For the text-containing cell, return its midpoint in [X, Y] coordinate format. 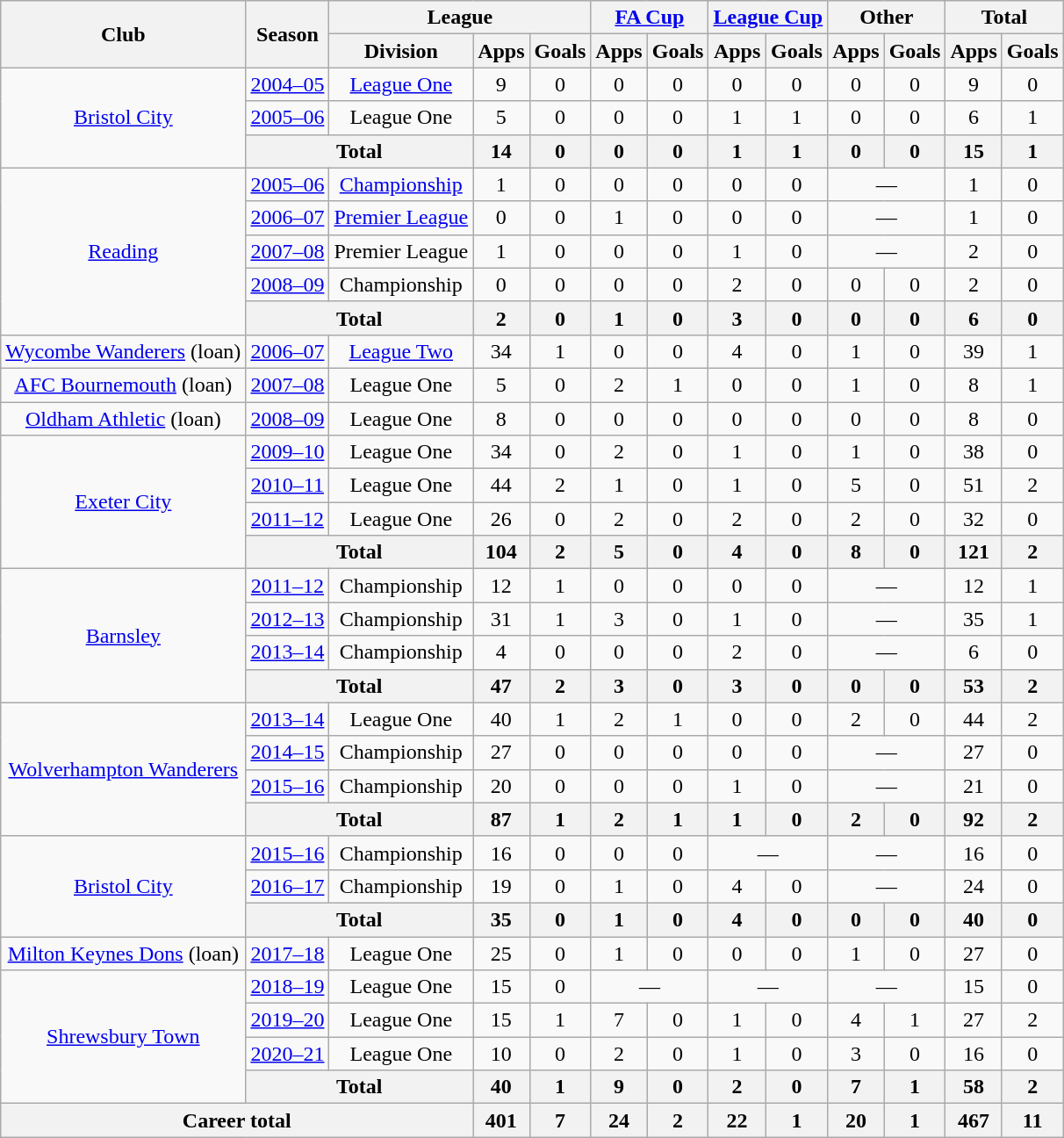
87 [501, 819]
Barnsley [123, 636]
Career total [237, 1120]
2019–20 [288, 1020]
38 [974, 452]
2012–13 [288, 619]
Club [123, 34]
Wolverhampton Wanderers [123, 769]
32 [974, 519]
22 [737, 1120]
467 [974, 1120]
47 [501, 686]
121 [974, 552]
2009–10 [288, 452]
11 [1032, 1120]
39 [974, 351]
2017–18 [288, 953]
Division [401, 51]
92 [974, 819]
Season [288, 34]
104 [501, 552]
2020–21 [288, 1054]
31 [501, 619]
Shrewsbury Town [123, 1037]
League [460, 18]
League Two [401, 351]
2010–11 [288, 486]
Reading [123, 251]
2004–05 [288, 84]
Oldham Athletic (loan) [123, 419]
19 [501, 886]
Other [887, 18]
FA Cup [650, 18]
Exeter City [123, 502]
AFC Bournemouth (loan) [123, 385]
53 [974, 686]
25 [501, 953]
58 [974, 1087]
2018–19 [288, 987]
2016–17 [288, 886]
14 [501, 151]
League Cup [768, 18]
21 [974, 786]
51 [974, 486]
2014–15 [288, 753]
Milton Keynes Dons (loan) [123, 953]
10 [501, 1054]
401 [501, 1120]
Wycombe Wanderers (loan) [123, 351]
26 [501, 519]
